Search for the cell housing the specified text and yield its [x, y] center coordinate. 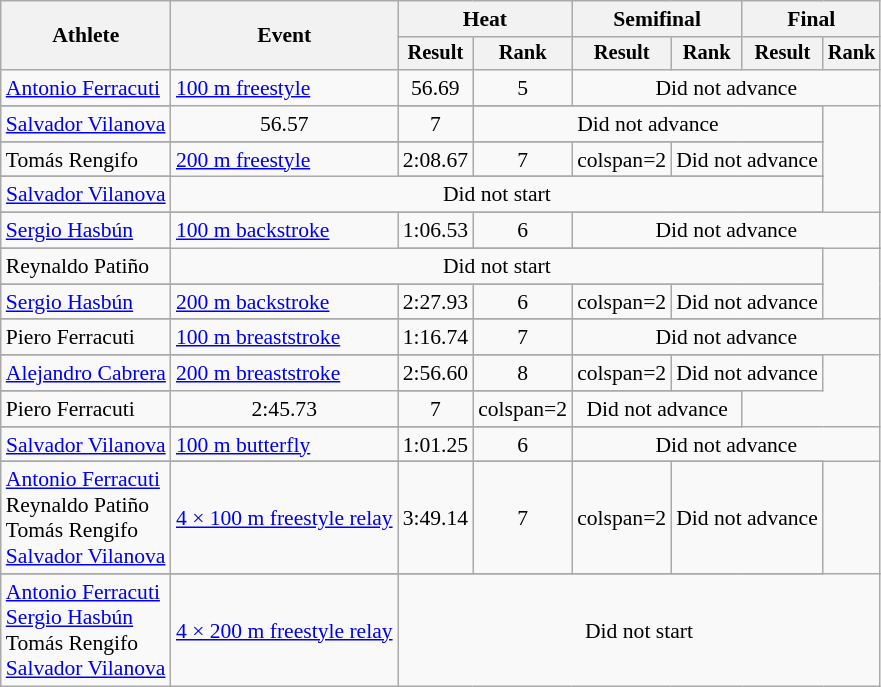
2:27.93 [436, 302]
200 m breaststroke [284, 373]
1:06.53 [436, 231]
100 m butterfly [284, 445]
Heat [486, 19]
4 × 200 m freestyle relay [284, 630]
56.69 [436, 88]
Final [811, 19]
2:45.73 [284, 409]
100 m backstroke [284, 231]
Alejandro Cabrera [86, 373]
4 × 100 m freestyle relay [284, 518]
2:08.67 [436, 160]
Antonio Ferracuti [86, 88]
1:01.25 [436, 445]
1:16.74 [436, 338]
2:56.60 [436, 373]
100 m breaststroke [284, 338]
200 m freestyle [284, 160]
Semifinal [657, 19]
Reynaldo Patiño [86, 267]
8 [522, 373]
Antonio FerracutiReynaldo PatiñoTomás RengifoSalvador Vilanova [86, 518]
56.57 [284, 124]
Antonio FerracutiSergio HasbúnTomás RengifoSalvador Vilanova [86, 630]
200 m backstroke [284, 302]
Tomás Rengifo [86, 160]
Athlete [86, 36]
3:49.14 [436, 518]
Event [284, 36]
100 m freestyle [284, 88]
5 [522, 88]
